Search for the cell housing the specified text and yield its (x, y) center coordinate. 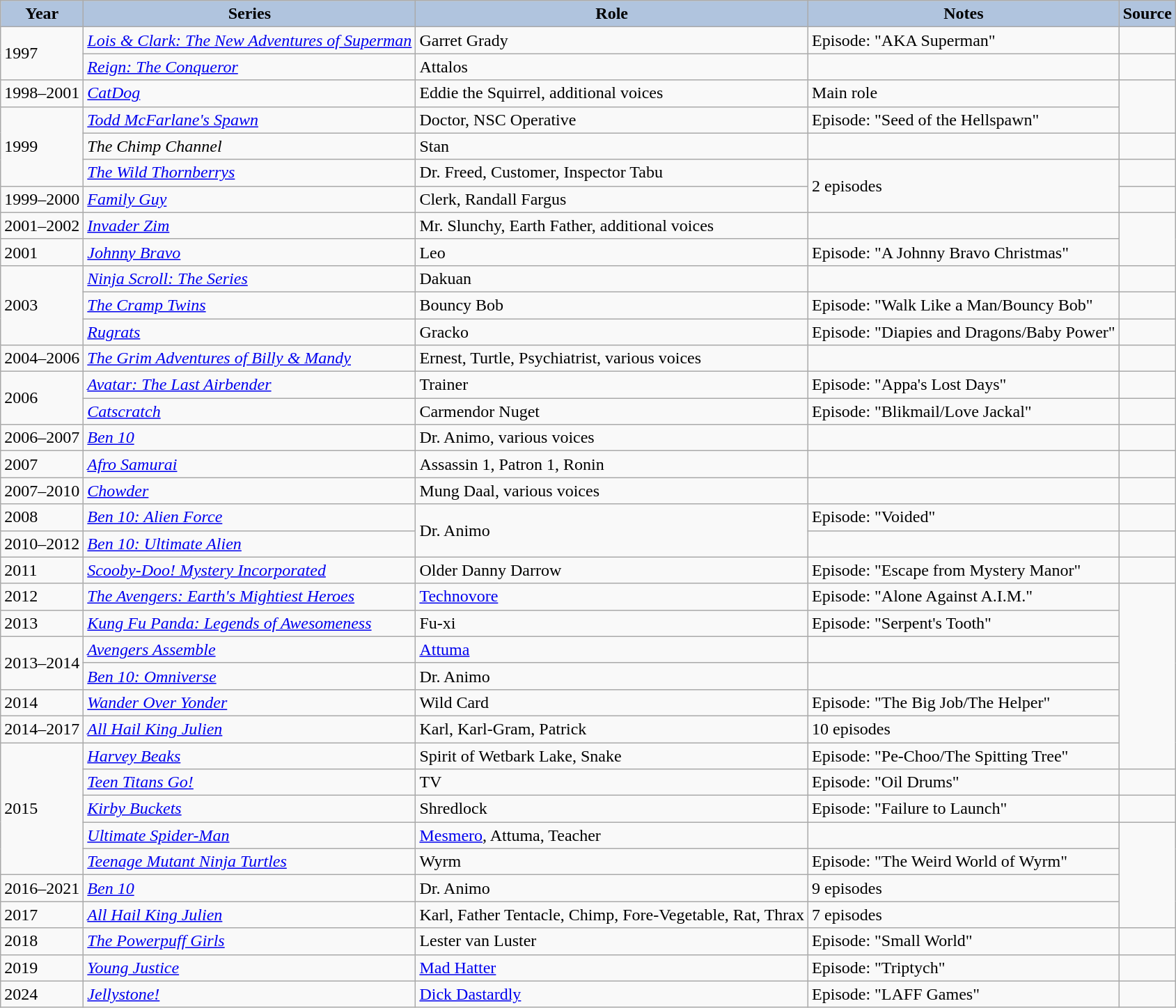
Kung Fu Panda: Legends of Awesomeness (249, 623)
9 episodes (964, 888)
Catscratch (249, 411)
Harvey Beaks (249, 755)
Attalos (612, 67)
Episode: "Serpent's Tooth" (964, 623)
Eddie the Squirrel, additional voices (612, 93)
Episode: "Pe-Choo/The Spitting Tree" (964, 755)
Dr. Freed, Customer, Inspector Tabu (612, 173)
TV (612, 782)
10 episodes (964, 729)
Ninja Scroll: The Series (249, 278)
Series (249, 14)
2011 (42, 570)
2014–2017 (42, 729)
Gracko (612, 332)
1999 (42, 146)
Ben 10: Ultimate Alien (249, 544)
Lester van Luster (612, 941)
Todd McFarlane's Spawn (249, 120)
Garret Grady (612, 40)
2012 (42, 597)
Lois & Clark: The New Adventures of Superman (249, 40)
Episode: "Appa's Lost Days" (964, 385)
Trainer (612, 385)
Episode: "Triptych" (964, 968)
2018 (42, 941)
Episode: "Blikmail/Love Jackal" (964, 411)
Mad Hatter (612, 968)
1998–2001 (42, 93)
2013 (42, 623)
The Avengers: Earth's Mightiest Heroes (249, 597)
2006–2007 (42, 438)
2003 (42, 305)
Clerk, Randall Fargus (612, 199)
Episode: "Small World" (964, 941)
Johnny Bravo (249, 252)
2008 (42, 517)
Fu-xi (612, 623)
Episode: "The Big Job/The Helper" (964, 702)
Leo (612, 252)
7 episodes (964, 915)
Doctor, NSC Operative (612, 120)
Episode: "Failure to Launch" (964, 809)
Rugrats (249, 332)
Kirby Buckets (249, 809)
Ernest, Turtle, Psychiatrist, various voices (612, 359)
Invader Zim (249, 226)
Carmendor Nuget (612, 411)
Stan (612, 146)
Afro Samurai (249, 464)
CatDog (249, 93)
1999–2000 (42, 199)
Mung Daal, various voices (612, 491)
2014 (42, 702)
Episode: "Seed of the Hellspawn" (964, 120)
Episode: "The Weird World of Wyrm" (964, 862)
Episode: "Voided" (964, 517)
Karl, Karl-Gram, Patrick (612, 729)
Dakuan (612, 278)
Source (1147, 14)
Technovore (612, 597)
Spirit of Wetbark Lake, Snake (612, 755)
2007 (42, 464)
Wyrm (612, 862)
Mr. Slunchy, Earth Father, additional voices (612, 226)
Avengers Assemble (249, 649)
1997 (42, 54)
2001 (42, 252)
Teen Titans Go! (249, 782)
Avatar: The Last Airbender (249, 385)
Bouncy Bob (612, 305)
Scooby-Doo! Mystery Incorporated (249, 570)
Assassin 1, Patron 1, Ronin (612, 464)
Jellystone! (249, 994)
Young Justice (249, 968)
2 episodes (964, 186)
Role (612, 14)
Main role (964, 93)
Mesmero, Attuma, Teacher (612, 835)
Reign: The Conqueror (249, 67)
2004–2006 (42, 359)
The Cramp Twins (249, 305)
Year (42, 14)
The Grim Adventures of Billy & Mandy (249, 359)
Episode: "LAFF Games" (964, 994)
Dr. Animo, various voices (612, 438)
Chowder (249, 491)
2024 (42, 994)
The Chimp Channel (249, 146)
Family Guy (249, 199)
2007–2010 (42, 491)
Episode: "Alone Against A.I.M." (964, 597)
2006 (42, 398)
Shredlock (612, 809)
Ben 10: Alien Force (249, 517)
The Powerpuff Girls (249, 941)
Karl, Father Tentacle, Chimp, Fore-Vegetable, Rat, Thrax (612, 915)
Episode: "A Johnny Bravo Christmas" (964, 252)
Ben 10: Omniverse (249, 676)
2016–2021 (42, 888)
Episode: "Escape from Mystery Manor" (964, 570)
2010–2012 (42, 544)
2019 (42, 968)
Wild Card (612, 702)
Ultimate Spider-Man (249, 835)
Notes (964, 14)
Episode: "AKA Superman" (964, 40)
Episode: "Walk Like a Man/Bouncy Bob" (964, 305)
2015 (42, 808)
2013–2014 (42, 663)
2017 (42, 915)
Dick Dastardly (612, 994)
Older Danny Darrow (612, 570)
Episode: "Oil Drums" (964, 782)
Wander Over Yonder (249, 702)
Episode: "Diapies and Dragons/Baby Power" (964, 332)
Teenage Mutant Ninja Turtles (249, 862)
2001–2002 (42, 226)
Attuma (612, 649)
The Wild Thornberrys (249, 173)
